Provide the (X, Y) coordinate of the cell's center where the given text is located.  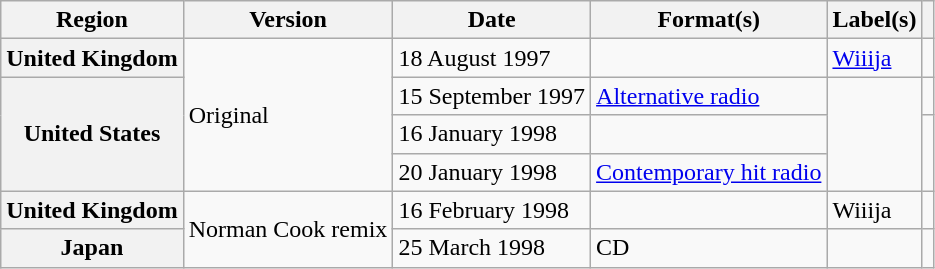
CD (709, 248)
Version (288, 20)
Japan (92, 248)
Region (92, 20)
Date (492, 20)
18 August 1997 (492, 58)
Alternative radio (709, 96)
Format(s) (709, 20)
16 January 1998 (492, 134)
Norman Cook remix (288, 229)
15 September 1997 (492, 96)
Original (288, 115)
16 February 1998 (492, 210)
20 January 1998 (492, 172)
Label(s) (874, 20)
25 March 1998 (492, 248)
Contemporary hit radio (709, 172)
United States (92, 134)
